Detect which cell encompasses the target text, then output its (x, y) center coordinate. 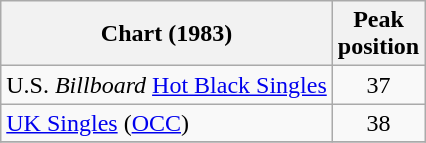
UK Singles (OCC) (167, 123)
U.S. Billboard Hot Black Singles (167, 85)
37 (378, 85)
Peakposition (378, 34)
38 (378, 123)
Chart (1983) (167, 34)
